Locate the cell with the specified text and output its (x, y) center coordinate. 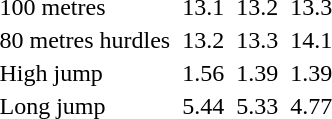
13.3 (258, 40)
13.2 (204, 40)
1.56 (204, 73)
1.39 (258, 73)
